Provide the [x, y] coordinate of the cell's center where the given text is located.  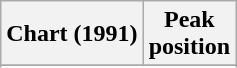
Peakposition [189, 34]
Chart (1991) [72, 34]
